Search for the cell housing the specified text and yield its [X, Y] center coordinate. 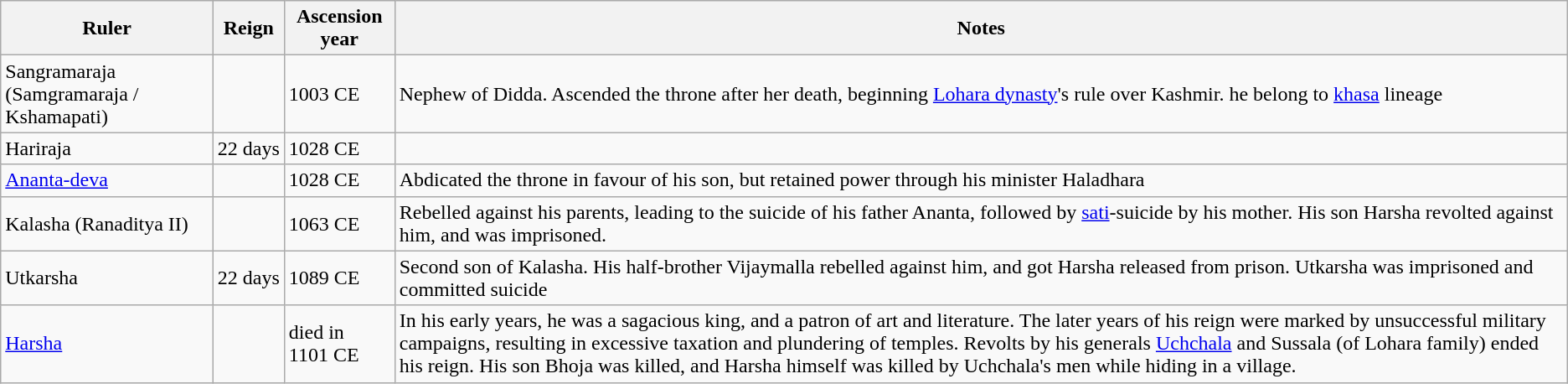
Ascension year [339, 29]
Hariraja [107, 148]
Sangramaraja (Samgramaraja / Kshamapati) [107, 94]
Notes [981, 29]
Ananta-deva [107, 180]
Nephew of Didda. Ascended the throne after her death, beginning Lohara dynasty's rule over Kashmir. he belong to khasa lineage [981, 94]
1003 CE [339, 94]
Kalasha (Ranaditya II) [107, 223]
Utkarsha [107, 278]
1063 CE [339, 223]
Harsha [107, 344]
1089 CE [339, 278]
Reign [248, 29]
Ruler [107, 29]
Abdicated the throne in favour of his son, but retained power through his minister Haladhara [981, 180]
died in 1101 CE [339, 344]
